Identify which cell holds the provided text, then report its (X, Y) central coordinate. 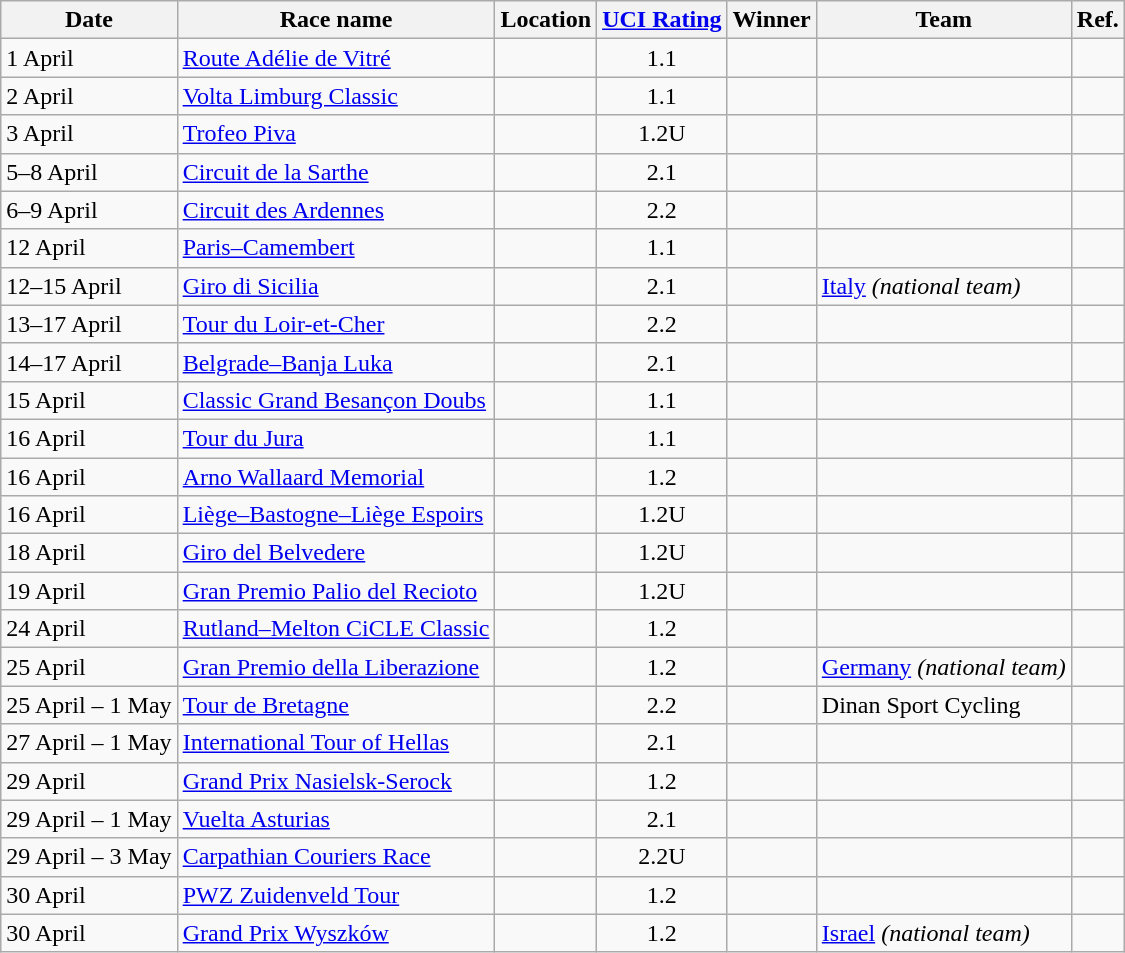
29 April – 3 May (89, 857)
Dinan Sport Cycling (944, 705)
Route Adélie de Vitré (336, 58)
Liège–Bastogne–Liège Espoirs (336, 515)
Carpathian Couriers Race (336, 857)
1 April (89, 58)
25 April – 1 May (89, 705)
PWZ Zuidenveld Tour (336, 895)
Belgrade–Banja Luka (336, 362)
Winner (772, 20)
14–17 April (89, 362)
Tour de Bretagne (336, 705)
Giro del Belvedere (336, 553)
Gran Premio Palio del Recioto (336, 591)
5–8 April (89, 172)
29 April – 1 May (89, 819)
Germany (national team) (944, 667)
6–9 April (89, 210)
Italy (national team) (944, 286)
18 April (89, 553)
3 April (89, 134)
Arno Wallaard Memorial (336, 477)
Team (944, 20)
Ref. (1098, 20)
24 April (89, 629)
Classic Grand Besançon Doubs (336, 400)
25 April (89, 667)
Paris–Camembert (336, 248)
Date (89, 20)
Israel (national team) (944, 933)
2.2U (662, 857)
Tour du Loir-et-Cher (336, 324)
Grand Prix Nasielsk-Serock (336, 781)
Trofeo Piva (336, 134)
Giro di Sicilia (336, 286)
Circuit de la Sarthe (336, 172)
Vuelta Asturias (336, 819)
Volta Limburg Classic (336, 96)
Gran Premio della Liberazione (336, 667)
Rutland–Melton CiCLE Classic (336, 629)
15 April (89, 400)
19 April (89, 591)
29 April (89, 781)
12 April (89, 248)
Location (546, 20)
13–17 April (89, 324)
Race name (336, 20)
Grand Prix Wyszków (336, 933)
2 April (89, 96)
Tour du Jura (336, 438)
UCI Rating (662, 20)
Circuit des Ardennes (336, 210)
12–15 April (89, 286)
27 April – 1 May (89, 743)
International Tour of Hellas (336, 743)
